Identify which cell holds the provided text, then report its (X, Y) central coordinate. 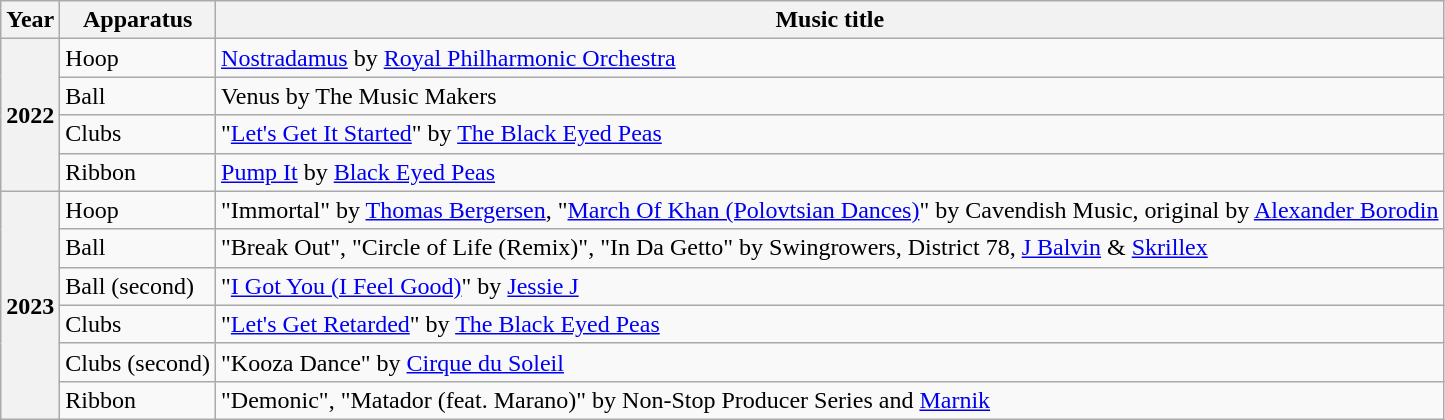
Venus by The Music Makers (830, 96)
2022 (30, 115)
Pump It by Black Eyed Peas (830, 172)
"Demonic", "Matador (feat. Marano)" by Non-Stop Producer Series and Marnik (830, 400)
"Let's Get It Started" by The Black Eyed Peas (830, 134)
2023 (30, 305)
"Break Out", "Circle of Life (Remix)", "In Da Getto" by Swingrowers, District 78, J Balvin & Skrillex (830, 248)
"Kooza Dance" by Cirque du Soleil (830, 362)
Year (30, 20)
Apparatus (138, 20)
Ball (second) (138, 286)
"Immortal" by Thomas Bergersen, "March Of Khan (Polovtsian Dances)" by Cavendish Music, original by Alexander Borodin (830, 210)
"I Got You (I Feel Good)" by Jessie J (830, 286)
"Let's Get Retarded" by The Black Eyed Peas (830, 324)
Clubs (second) (138, 362)
Music title (830, 20)
Nostradamus by Royal Philharmonic Orchestra (830, 58)
